From the cell containing the given text, extract its center point as (X, Y) coordinate. 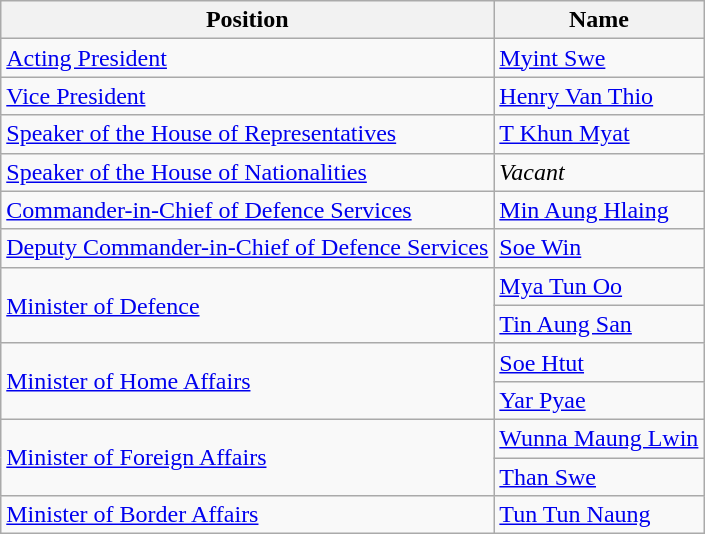
Tun Tun Naung (599, 515)
Commander-in-Chief of Defence Services (248, 210)
Min Aung Hlaing (599, 210)
Tin Aung San (599, 324)
Wunna Maung Lwin (599, 438)
Vice President (248, 96)
Myint Swe (599, 58)
Minister of Border Affairs (248, 515)
Soe Win (599, 248)
Position (248, 20)
Speaker of the House of Nationalities (248, 172)
Than Swe (599, 477)
Name (599, 20)
Deputy Commander-in-Chief of Defence Services (248, 248)
T Khun Myat (599, 134)
Speaker of the House of Representatives (248, 134)
Henry Van Thio (599, 96)
Vacant (599, 172)
Acting President (248, 58)
Minister of Home Affairs (248, 381)
Soe Htut (599, 362)
Yar Pyae (599, 400)
Minister of Defence (248, 305)
Mya Tun Oo (599, 286)
Minister of Foreign Affairs (248, 457)
